Locate the cell with the specified text and output its (X, Y) center coordinate. 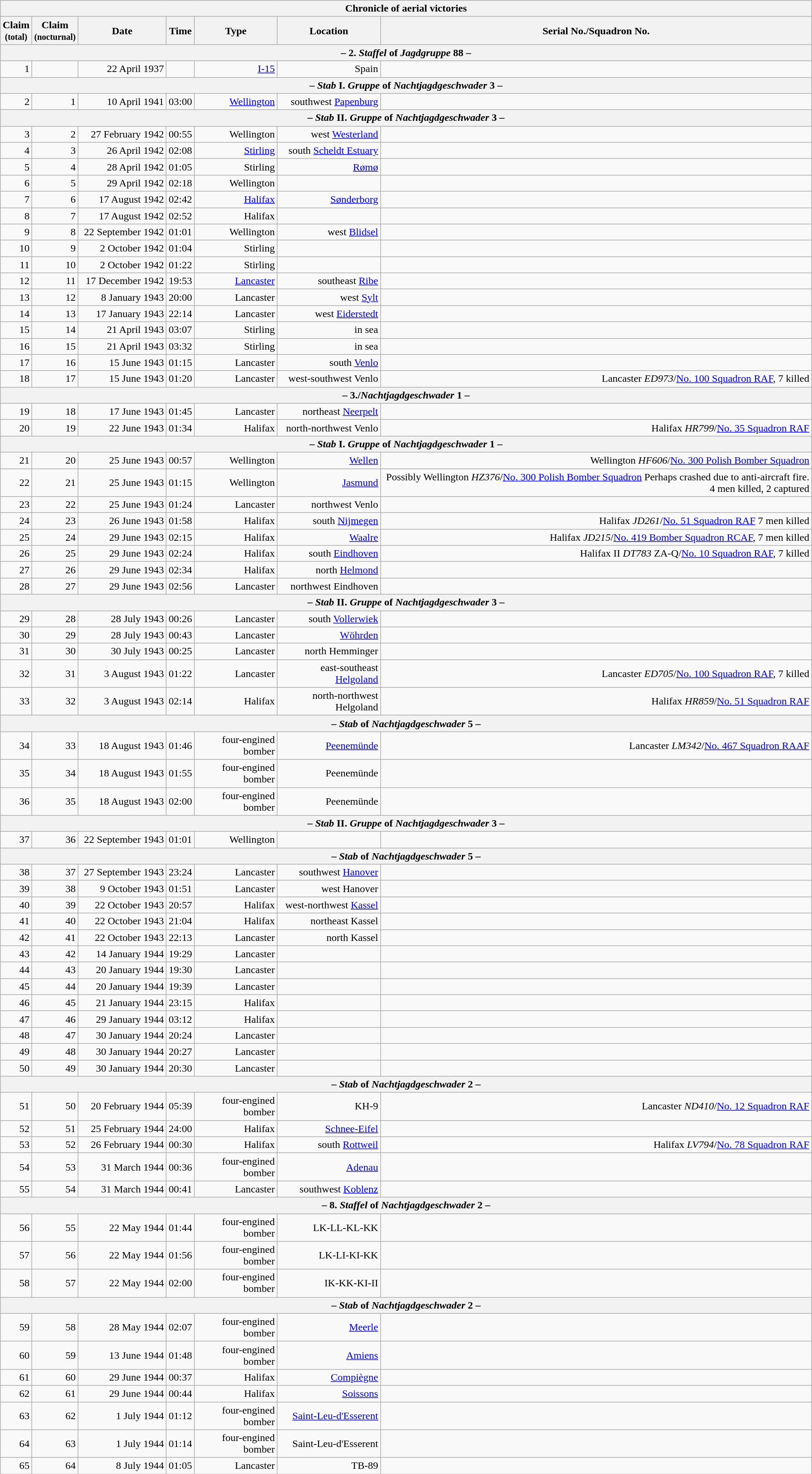
south Rottweil (329, 1145)
23:15 (180, 1003)
27 September 1943 (122, 872)
northeast Kassel (329, 921)
01:46 (180, 746)
Claim(nocturnal) (55, 31)
21 January 1944 (122, 1003)
02:14 (180, 701)
22 September 1942 (122, 232)
Halifax LV794/No. 78 Squadron RAF (596, 1145)
9 October 1943 (122, 889)
02:08 (180, 150)
01:04 (180, 249)
03:12 (180, 1019)
02:15 (180, 537)
southwest Papenburg (329, 102)
Halifax HR859/No. 51 Squadron RAF (596, 701)
west Eiderstedt (329, 314)
26 February 1944 (122, 1145)
Compiègne (329, 1377)
Time (180, 31)
8 July 1944 (122, 1466)
north-northwest Helgoland (329, 701)
00:44 (180, 1393)
Date (122, 31)
Wellen (329, 460)
Wöhrden (329, 635)
01:45 (180, 411)
03:00 (180, 102)
02:56 (180, 586)
west-northwest Kassel (329, 905)
southwest Koblenz (329, 1189)
01:20 (180, 379)
southwest Hanover (329, 872)
01:24 (180, 505)
28 May 1944 (122, 1327)
Possibly Wellington HZ376/No. 300 Polish Bomber Squadron Perhaps crashed due to anti-aircraft fire. 4 men killed, 2 captured (596, 482)
north Hemminger (329, 651)
KH-9 (329, 1106)
00:41 (180, 1189)
17 January 1943 (122, 314)
I-15 (236, 69)
west Blidsel (329, 232)
southeast Ribe (329, 281)
20:30 (180, 1068)
west Westerland (329, 134)
Adenau (329, 1167)
8 January 1943 (122, 297)
27 February 1942 (122, 134)
west Sylt (329, 297)
north-northwest Venlo (329, 428)
03:32 (180, 346)
00:55 (180, 134)
Type (236, 31)
01:58 (180, 521)
14 January 1944 (122, 954)
south Vollerwiek (329, 619)
20:00 (180, 297)
10 April 1941 (122, 102)
00:26 (180, 619)
Lancaster LM342/No. 467 Squadron RAAF (596, 746)
17 December 1942 (122, 281)
00:25 (180, 651)
01:55 (180, 773)
02:24 (180, 554)
00:43 (180, 635)
Lancaster ND410/No. 12 Squadron RAF (596, 1106)
01:48 (180, 1355)
east-southeast Helgoland (329, 674)
Jasmund (329, 482)
00:30 (180, 1145)
south Scheldt Estuary (329, 150)
22 April 1937 (122, 69)
Rømø (329, 167)
02:42 (180, 199)
Amiens (329, 1355)
00:36 (180, 1167)
LK-LI-KI-KK (329, 1255)
northwest Venlo (329, 505)
23:24 (180, 872)
LK-LL-KL-KK (329, 1227)
Chronicle of aerial victories (406, 9)
Halifax JD215/No. 419 Bomber Squadron RCAF, 7 men killed (596, 537)
26 June 1943 (122, 521)
13 June 1944 (122, 1355)
22 September 1943 (122, 840)
south Nijmegen (329, 521)
IK-KK-KI-II (329, 1283)
01:44 (180, 1227)
Wellington HF606/No. 300 Polish Bomber Squadron (596, 460)
01:34 (180, 428)
south Venlo (329, 363)
Serial No./Squadron No. (596, 31)
north Kassel (329, 938)
Sønderborg (329, 199)
01:14 (180, 1444)
65 (16, 1466)
– Stab I. Gruppe of Nachtjagdgeschwader 3 – (406, 85)
22:13 (180, 938)
24:00 (180, 1129)
– Stab I. Gruppe of Nachtjagdgeschwader 1 – (406, 444)
02:34 (180, 570)
Claim(total) (16, 31)
01:51 (180, 889)
22 June 1943 (122, 428)
19:29 (180, 954)
Location (329, 31)
south Eindhoven (329, 554)
29 April 1942 (122, 183)
Spain (329, 69)
25 February 1944 (122, 1129)
02:18 (180, 183)
Schnee-Eifel (329, 1129)
TB-89 (329, 1466)
05:39 (180, 1106)
west-southwest Venlo (329, 379)
northwest Eindhoven (329, 586)
northeast Neerpelt (329, 411)
02:07 (180, 1327)
26 April 1942 (122, 150)
02:52 (180, 216)
19:30 (180, 970)
21:04 (180, 921)
– 2. Staffel of Jagdgruppe 88 – (406, 53)
01:12 (180, 1416)
01:56 (180, 1255)
Soissons (329, 1393)
Halifax JD261/No. 51 Squadron RAF 7 men killed (596, 521)
00:37 (180, 1377)
22:14 (180, 314)
19:39 (180, 986)
00:57 (180, 460)
– 3./Nachtjagdgeschwader 1 – (406, 395)
19:53 (180, 281)
Halifax HR799/No. 35 Squadron RAF (596, 428)
17 June 1943 (122, 411)
20:24 (180, 1035)
Halifax II DT783 ZA-Q/No. 10 Squadron RAF, 7 killed (596, 554)
Lancaster ED705/No. 100 Squadron RAF, 7 killed (596, 674)
20 February 1944 (122, 1106)
north Helmond (329, 570)
28 April 1942 (122, 167)
29 January 1944 (122, 1019)
west Hanover (329, 889)
03:07 (180, 330)
20:57 (180, 905)
– 8. Staffel of Nachtjagdgeschwader 2 – (406, 1205)
Lancaster ED973/No. 100 Squadron RAF, 7 killed (596, 379)
Waalre (329, 537)
Meerle (329, 1327)
20:27 (180, 1052)
30 July 1943 (122, 651)
